Scan for the cell matching the given text and deliver its [x, y] coordinate at center. 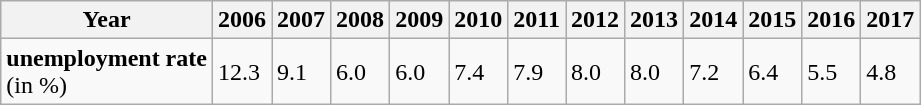
2012 [596, 20]
7.4 [478, 72]
2006 [242, 20]
2016 [832, 20]
2011 [537, 20]
2015 [772, 20]
7.2 [714, 72]
Year [107, 20]
2010 [478, 20]
6.4 [772, 72]
2009 [420, 20]
2014 [714, 20]
5.5 [832, 72]
2017 [890, 20]
12.3 [242, 72]
2008 [360, 20]
unemployment rate(in %) [107, 72]
4.8 [890, 72]
7.9 [537, 72]
2007 [302, 20]
9.1 [302, 72]
2013 [654, 20]
